Return the [X, Y] coordinate for the center point of the cell that contains the specified text.  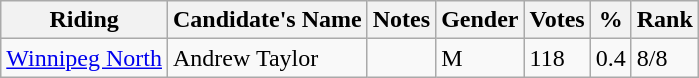
Rank [664, 20]
118 [557, 58]
Gender [480, 20]
Riding [84, 20]
% [610, 20]
8/8 [664, 58]
Notes [401, 20]
Winnipeg North [84, 58]
Votes [557, 20]
0.4 [610, 58]
Andrew Taylor [267, 58]
Candidate's Name [267, 20]
M [480, 58]
